Locate the cell with the specified text and output its (X, Y) center coordinate. 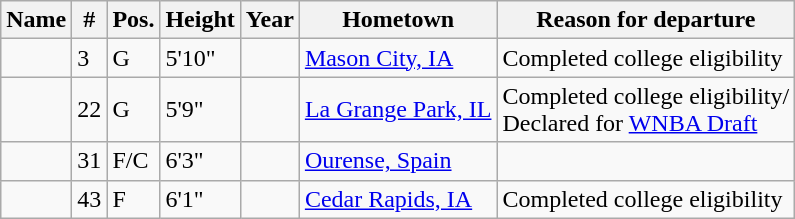
Hometown (398, 20)
Reason for departure (646, 20)
43 (90, 199)
6'1" (200, 199)
F (134, 199)
# (90, 20)
5'9" (200, 110)
Cedar Rapids, IA (398, 199)
22 (90, 110)
Height (200, 20)
La Grange Park, IL (398, 110)
Completed college eligibility/Declared for WNBA Draft (646, 110)
F/C (134, 161)
Pos. (134, 20)
5'10" (200, 58)
3 (90, 58)
Name (36, 20)
Mason City, IA (398, 58)
6'3" (200, 161)
31 (90, 161)
Year (270, 20)
Ourense, Spain (398, 161)
